Provide the [x, y] coordinate of the cell's center where the given text is located.  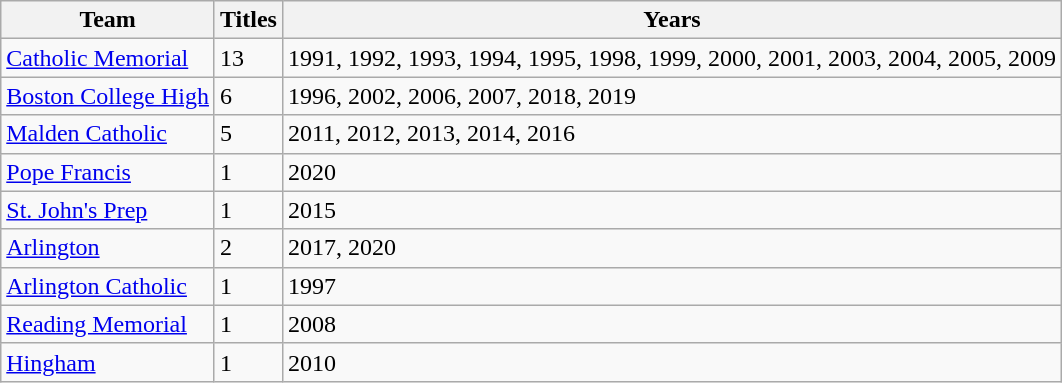
5 [248, 134]
Reading Memorial [108, 324]
1991, 1992, 1993, 1994, 1995, 1998, 1999, 2000, 2001, 2003, 2004, 2005, 2009 [672, 58]
6 [248, 96]
Team [108, 20]
2011, 2012, 2013, 2014, 2016 [672, 134]
1996, 2002, 2006, 2007, 2018, 2019 [672, 96]
Titles [248, 20]
2010 [672, 362]
13 [248, 58]
Years [672, 20]
Arlington [108, 248]
Arlington Catholic [108, 286]
Boston College High [108, 96]
Malden Catholic [108, 134]
Hingham [108, 362]
Pope Francis [108, 172]
2015 [672, 210]
2 [248, 248]
1997 [672, 286]
St. John's Prep [108, 210]
2020 [672, 172]
2017, 2020 [672, 248]
Catholic Memorial [108, 58]
2008 [672, 324]
